Scan for the cell matching the given text and deliver its (X, Y) coordinate at center. 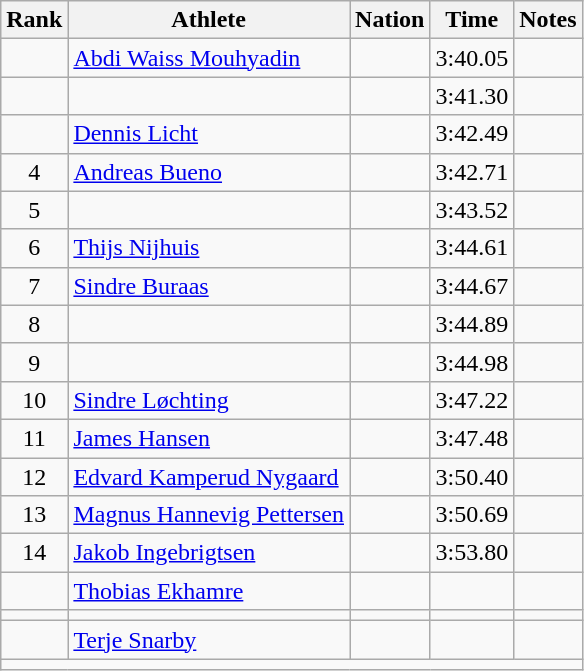
3:42.49 (472, 134)
9 (34, 362)
3:44.61 (472, 248)
5 (34, 210)
3:53.80 (472, 553)
4 (34, 172)
13 (34, 515)
14 (34, 553)
7 (34, 286)
3:50.69 (472, 515)
3:47.48 (472, 438)
Jakob Ingebrigtsen (209, 553)
11 (34, 438)
3:50.40 (472, 477)
12 (34, 477)
3:44.98 (472, 362)
Notes (548, 20)
Andreas Bueno (209, 172)
3:44.89 (472, 324)
10 (34, 400)
Thobias Ekhamre (209, 591)
6 (34, 248)
Athlete (209, 20)
Nation (390, 20)
Abdi Waiss Mouhyadin (209, 58)
3:43.52 (472, 210)
James Hansen (209, 438)
Time (472, 20)
Magnus Hannevig Pettersen (209, 515)
Sindre Buraas (209, 286)
3:41.30 (472, 96)
Dennis Licht (209, 134)
Edvard Kamperud Nygaard (209, 477)
3:42.71 (472, 172)
Sindre Løchting (209, 400)
Rank (34, 20)
3:40.05 (472, 58)
Thijs Nijhuis (209, 248)
3:44.67 (472, 286)
3:47.22 (472, 400)
Terje Snarby (209, 640)
8 (34, 324)
